Determine the [X, Y] coordinate at the center of the cell enclosing the given text.  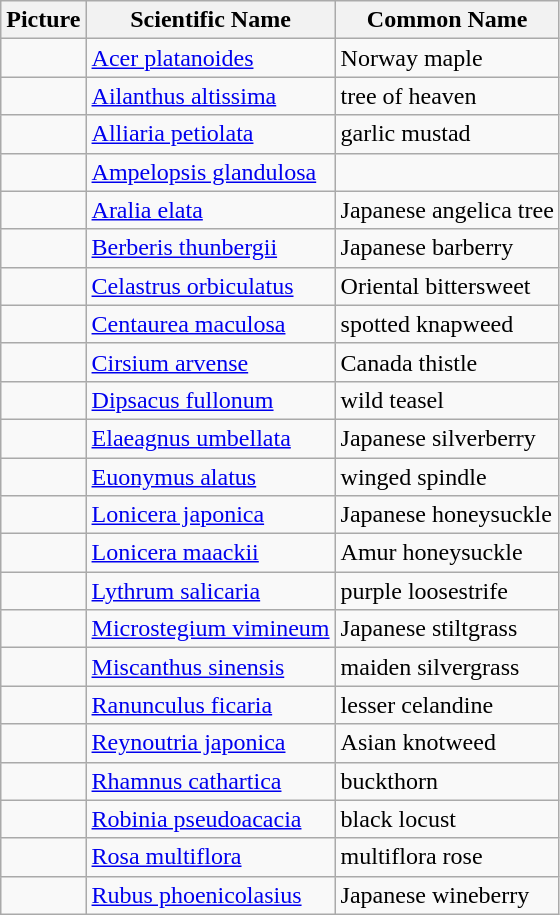
Japanese stiltgrass [447, 629]
spotted knapweed [447, 324]
Amur honeysuckle [447, 553]
Aralia elata [210, 210]
Ailanthus altissima [210, 96]
Japanese wineberry [447, 895]
Rosa multiflora [210, 857]
Japanese silverberry [447, 438]
Alliaria petiolata [210, 134]
Elaeagnus umbellata [210, 438]
multiflora rose [447, 857]
Oriental bittersweet [447, 286]
Lonicera maackii [210, 553]
Miscanthus sinensis [210, 667]
Berberis thunbergii [210, 248]
tree of heaven [447, 96]
garlic mustad [447, 134]
wild teasel [447, 400]
Picture [44, 20]
Microstegium vimineum [210, 629]
Rubus phoenicolasius [210, 895]
Centaurea maculosa [210, 324]
Canada thistle [447, 362]
Japanese honeysuckle [447, 515]
Asian knotweed [447, 743]
Common Name [447, 20]
Ranunculus ficaria [210, 705]
Celastrus orbiculatus [210, 286]
Japanese angelica tree [447, 210]
Norway maple [447, 58]
Scientific Name [210, 20]
Ampelopsis glandulosa [210, 172]
Acer platanoides [210, 58]
Reynoutria japonica [210, 743]
winged spindle [447, 477]
purple loosestrife [447, 591]
maiden silvergrass [447, 667]
buckthorn [447, 781]
black locust [447, 819]
Lonicera japonica [210, 515]
Euonymus alatus [210, 477]
Dipsacus fullonum [210, 400]
Cirsium arvense [210, 362]
lesser celandine [447, 705]
Robinia pseudoacacia [210, 819]
Rhamnus cathartica [210, 781]
Japanese barberry [447, 248]
Lythrum salicaria [210, 591]
